Identify which cell holds the provided text, then report its (X, Y) central coordinate. 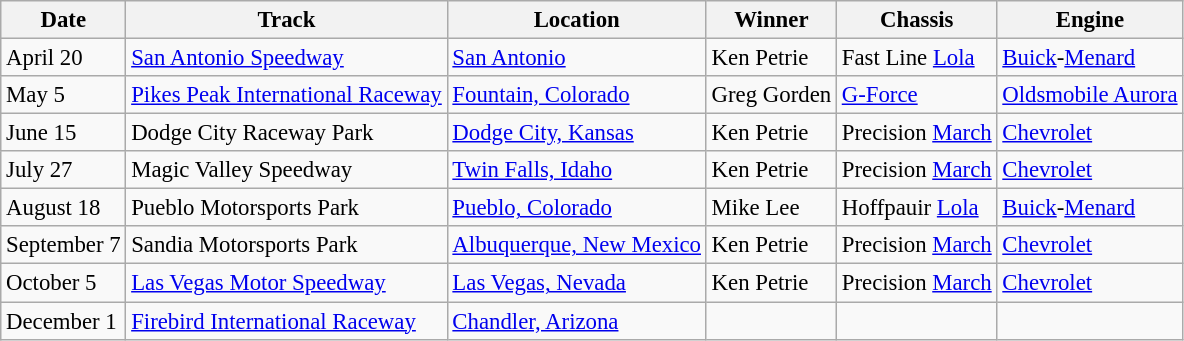
Las Vegas, Nevada (576, 283)
October 5 (64, 283)
September 7 (64, 245)
Sandia Motorsports Park (286, 245)
Date (64, 20)
Hoffpauir Lola (916, 208)
Albuquerque, New Mexico (576, 245)
Greg Gorden (771, 95)
Pikes Peak International Raceway (286, 95)
Pueblo, Colorado (576, 208)
August 18 (64, 208)
Magic Valley Speedway (286, 170)
Winner (771, 20)
Twin Falls, Idaho (576, 170)
Pueblo Motorsports Park (286, 208)
December 1 (64, 321)
June 15 (64, 133)
Firebird International Raceway (286, 321)
Engine (1090, 20)
Chassis (916, 20)
Oldsmobile Aurora (1090, 95)
San Antonio Speedway (286, 58)
April 20 (64, 58)
Fountain, Colorado (576, 95)
July 27 (64, 170)
G-Force (916, 95)
Chandler, Arizona (576, 321)
Las Vegas Motor Speedway (286, 283)
Track (286, 20)
Fast Line Lola (916, 58)
Location (576, 20)
Mike Lee (771, 208)
Dodge City Raceway Park (286, 133)
Dodge City, Kansas (576, 133)
May 5 (64, 95)
San Antonio (576, 58)
